Capture the cell that displays the provided text and extract its (x, y) central coordinate. 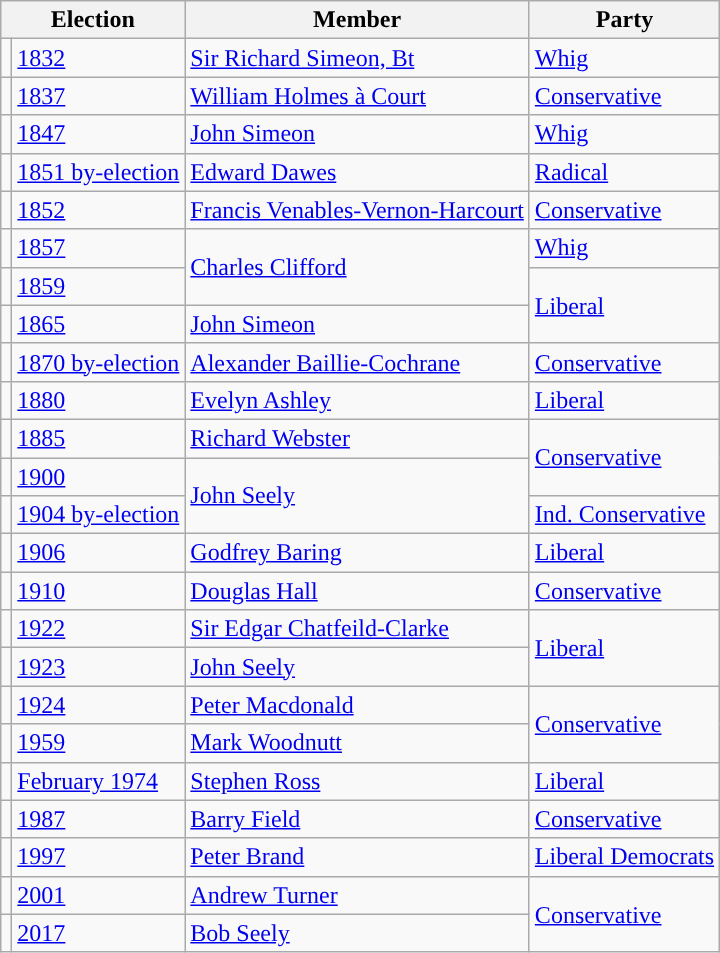
Francis Venables-Vernon-Harcourt (358, 210)
1922 (98, 629)
Peter Macdonald (358, 705)
1832 (98, 58)
1859 (98, 286)
1880 (98, 400)
2001 (98, 895)
1900 (98, 477)
1847 (98, 134)
Liberal Democrats (624, 857)
Godfrey Baring (358, 553)
1857 (98, 248)
1870 by-election (98, 362)
1987 (98, 819)
Ind. Conservative (624, 515)
1851 by-election (98, 172)
1924 (98, 705)
Sir Richard Simeon, Bt (358, 58)
2017 (98, 933)
Barry Field (358, 819)
Charles Clifford (358, 267)
1959 (98, 743)
1865 (98, 324)
Radical (624, 172)
Alexander Baillie-Cochrane (358, 362)
Stephen Ross (358, 781)
1997 (98, 857)
1923 (98, 667)
1885 (98, 438)
Richard Webster (358, 438)
Andrew Turner (358, 895)
Bob Seely (358, 933)
Douglas Hall (358, 591)
1852 (98, 210)
William Holmes à Court (358, 96)
Sir Edgar Chatfeild-Clarke (358, 629)
Election (93, 20)
Edward Dawes (358, 172)
1837 (98, 96)
Peter Brand (358, 857)
1910 (98, 591)
Member (358, 20)
1906 (98, 553)
Evelyn Ashley (358, 400)
Party (624, 20)
Mark Woodnutt (358, 743)
February 1974 (98, 781)
1904 by-election (98, 515)
